Capture the cell that displays the provided text and extract its (X, Y) central coordinate. 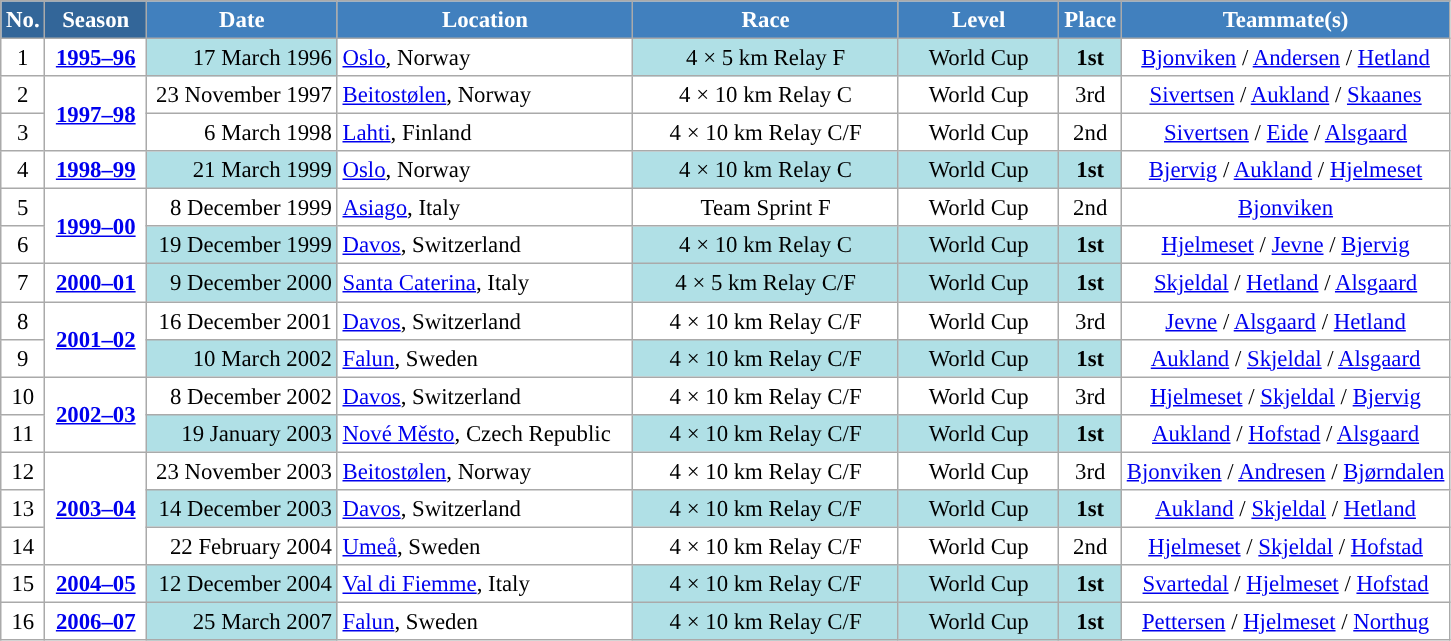
6 (23, 245)
21 March 1999 (242, 170)
10 (23, 396)
23 November 2003 (242, 471)
2 (23, 95)
Place (1090, 20)
Hjelmeset / Jevne / Bjervig (1285, 245)
Bjonviken / Andresen / Bjørndalen (1285, 471)
Hjelmeset / Skjeldal / Bjervig (1285, 396)
2001–02 (96, 340)
Teammate(s) (1285, 20)
12 December 2004 (242, 584)
19 December 1999 (242, 245)
17 March 1996 (242, 58)
Umeå, Sweden (485, 546)
2002–03 (96, 414)
1995–96 (96, 58)
Svartedal / Hjelmeset / Hofstad (1285, 584)
Aukland / Skjeldal / Alsgaard (1285, 358)
9 (23, 358)
No. (23, 20)
4 (23, 170)
2000–01 (96, 283)
Location (485, 20)
8 December 2002 (242, 396)
1 (23, 58)
Race (766, 20)
6 March 1998 (242, 133)
4 × 5 km Relay C/F (766, 283)
13 (23, 509)
14 (23, 546)
Jevne / Alsgaard / Hetland (1285, 321)
9 December 2000 (242, 283)
2003–04 (96, 508)
1998–99 (96, 170)
7 (23, 283)
Bjonviken / Andersen / Hetland (1285, 58)
Hjelmeset / Skjeldal / Hofstad (1285, 546)
1999–00 (96, 226)
Nové Město, Czech Republic (485, 433)
Season (96, 20)
2004–05 (96, 584)
Bjonviken (1285, 208)
16 (23, 621)
15 (23, 584)
Date (242, 20)
Skjeldal / Hetland / Alsgaard (1285, 283)
14 December 2003 (242, 509)
3 (23, 133)
Lahti, Finland (485, 133)
Aukland / Skjeldal / Hetland (1285, 509)
Asiago, Italy (485, 208)
8 (23, 321)
Team Sprint F (766, 208)
Val di Fiemme, Italy (485, 584)
Sivertsen / Aukland / Skaanes (1285, 95)
Santa Caterina, Italy (485, 283)
10 March 2002 (242, 358)
Pettersen / Hjelmeset / Northug (1285, 621)
11 (23, 433)
5 (23, 208)
19 January 2003 (242, 433)
4 × 5 km Relay F (766, 58)
22 February 2004 (242, 546)
12 (23, 471)
8 December 1999 (242, 208)
25 March 2007 (242, 621)
1997–98 (96, 114)
16 December 2001 (242, 321)
Sivertsen / Eide / Alsgaard (1285, 133)
Level (978, 20)
2006–07 (96, 621)
23 November 1997 (242, 95)
Aukland / Hofstad / Alsgaard (1285, 433)
Bjervig / Aukland / Hjelmeset (1285, 170)
